From the cell containing the given text, extract its center point as [X, Y] coordinate. 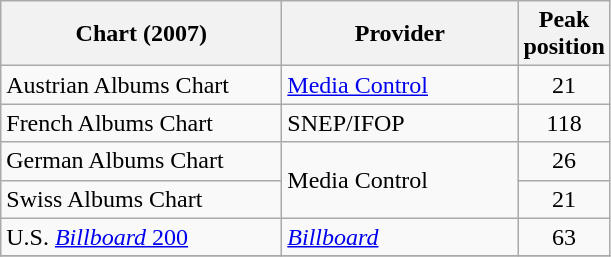
118 [564, 123]
U.S. Billboard 200 [142, 237]
Austrian Albums Chart [142, 85]
26 [564, 161]
French Albums Chart [142, 123]
Chart (2007) [142, 34]
63 [564, 237]
Peakposition [564, 34]
Provider [400, 34]
German Albums Chart [142, 161]
Billboard [400, 237]
Swiss Albums Chart [142, 199]
SNEP/IFOP [400, 123]
